Output the (x, y) coordinate of the center of the cell containing the given text.  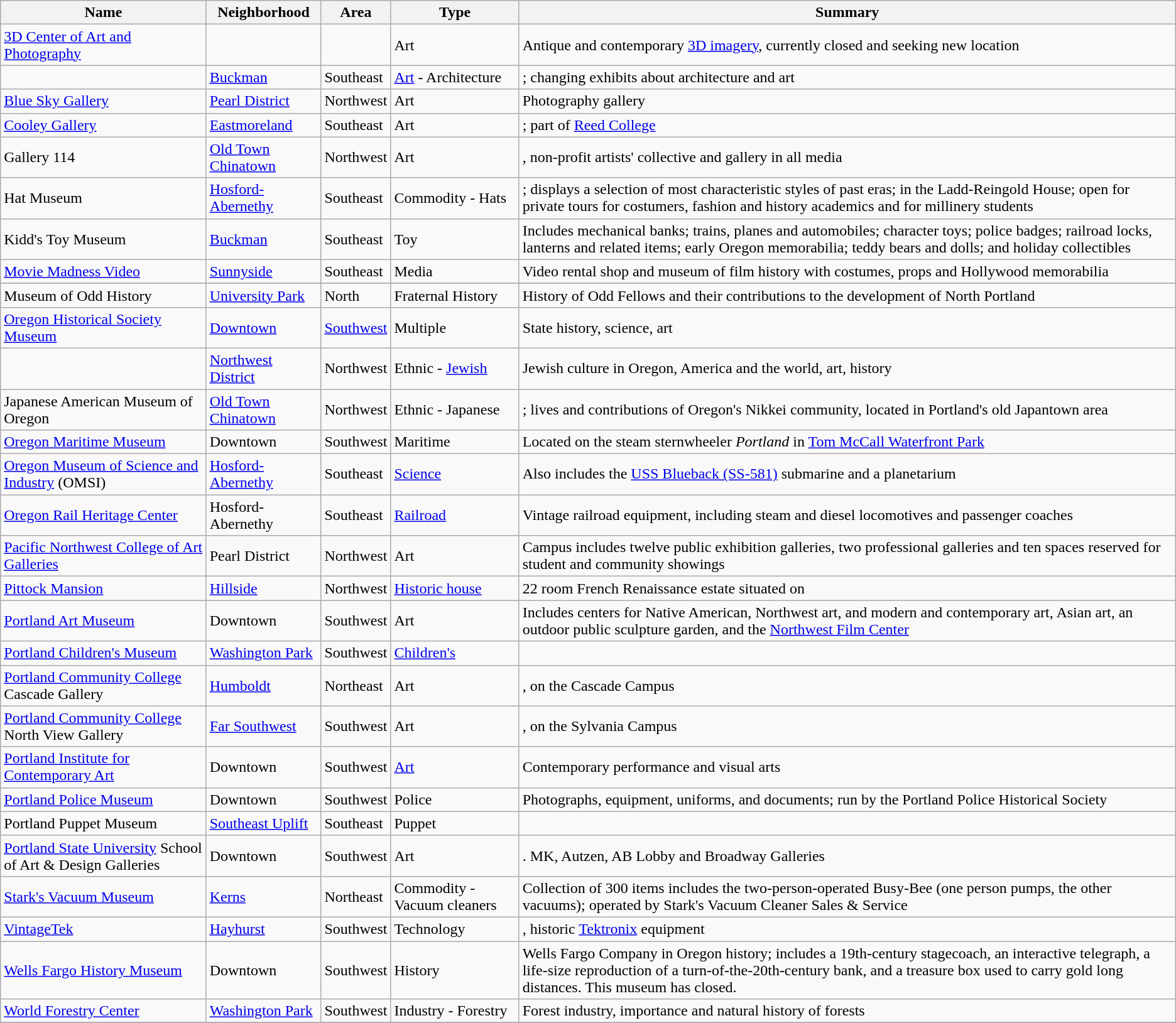
Far Southwest (264, 726)
Toy (455, 239)
Technology (455, 929)
Jewish culture in Oregon, America and the world, art, history (847, 368)
Ethnic - Japanese (455, 409)
Japanese American Museum of Oregon (103, 409)
Kidd's Toy Museum (103, 239)
Pittock Mansion (103, 588)
Wells Fargo History Museum (103, 970)
Sunnyside (264, 271)
Humboldt (264, 686)
Summary (847, 13)
VintageTek (103, 929)
; part of Reed College (847, 125)
Portland Art Museum (103, 620)
Cooley Gallery (103, 125)
Art - Architecture (455, 77)
, on the Cascade Campus (847, 686)
Stark's Vacuum Museum (103, 897)
Neighborhood (264, 13)
Ethnic - Jewish (455, 368)
University Park (264, 295)
Children's (455, 653)
Historic house (455, 588)
Portland Community College Cascade Gallery (103, 686)
Hayhurst (264, 929)
Portland Institute for Contemporary Art (103, 767)
Blue Sky Gallery (103, 101)
Portland Community College North View Gallery (103, 726)
North (356, 295)
Hillside (264, 588)
Portland Puppet Museum (103, 823)
Northwest District (264, 368)
; changing exhibits about architecture and art (847, 77)
, non-profit artists' collective and gallery in all media (847, 157)
Gallery 114 (103, 157)
Forest industry, importance and natural history of forests (847, 1011)
Campus includes twelve public exhibition galleries, two professional galleries and ten spaces reserved for student and community showings (847, 556)
World Forestry Center (103, 1011)
Vintage railroad equipment, including steam and diesel locomotives and passenger coaches (847, 515)
Located on the steam sternwheeler Portland in Tom McCall Waterfront Park (847, 442)
Hat Museum (103, 198)
Portland Police Museum (103, 799)
. MK, Autzen, AB Lobby and Broadway Galleries (847, 855)
22 room French Renaissance estate situated on (847, 588)
Industry - Forestry (455, 1011)
Photography gallery (847, 101)
Maritime (455, 442)
Photographs, equipment, uniforms, and documents; run by the Portland Police Historical Society (847, 799)
Railroad (455, 515)
Commodity - Hats (455, 198)
Contemporary performance and visual arts (847, 767)
Museum of Odd History (103, 295)
Media (455, 271)
Oregon Museum of Science and Industry (OMSI) (103, 475)
Area (356, 13)
Also includes the USS Blueback (SS-581) submarine and a planetarium (847, 475)
Police (455, 799)
Eastmoreland (264, 125)
Oregon Rail Heritage Center (103, 515)
; lives and contributions of Oregon's Nikkei community, located in Portland's old Japantown area (847, 409)
Kerns (264, 897)
Antique and contemporary 3D imagery, currently closed and seeking new location (847, 45)
Portland Children's Museum (103, 653)
, on the Sylvania Campus (847, 726)
Type (455, 13)
3D Center of Art and Photography (103, 45)
Portland State University School of Art & Design Galleries (103, 855)
Puppet (455, 823)
State history, science, art (847, 328)
Commodity - Vacuum cleaners (455, 897)
Pacific Northwest College of Art Galleries (103, 556)
History (455, 970)
History of Odd Fellows and their contributions to the development of North Portland (847, 295)
Oregon Maritime Museum (103, 442)
Video rental shop and museum of film history with costumes, props and Hollywood memorabilia (847, 271)
Oregon Historical Society Museum (103, 328)
Fraternal History (455, 295)
Movie Madness Video (103, 271)
Name (103, 13)
, historic Tektronix equipment (847, 929)
Science (455, 475)
Southeast Uplift (264, 823)
Multiple (455, 328)
